Locate the cell with the specified text and output its (X, Y) center coordinate. 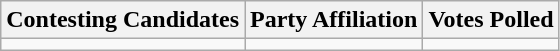
Votes Polled (491, 20)
Party Affiliation (334, 20)
Contesting Candidates (123, 20)
